Scan for the cell matching the given text and deliver its (x, y) coordinate at center. 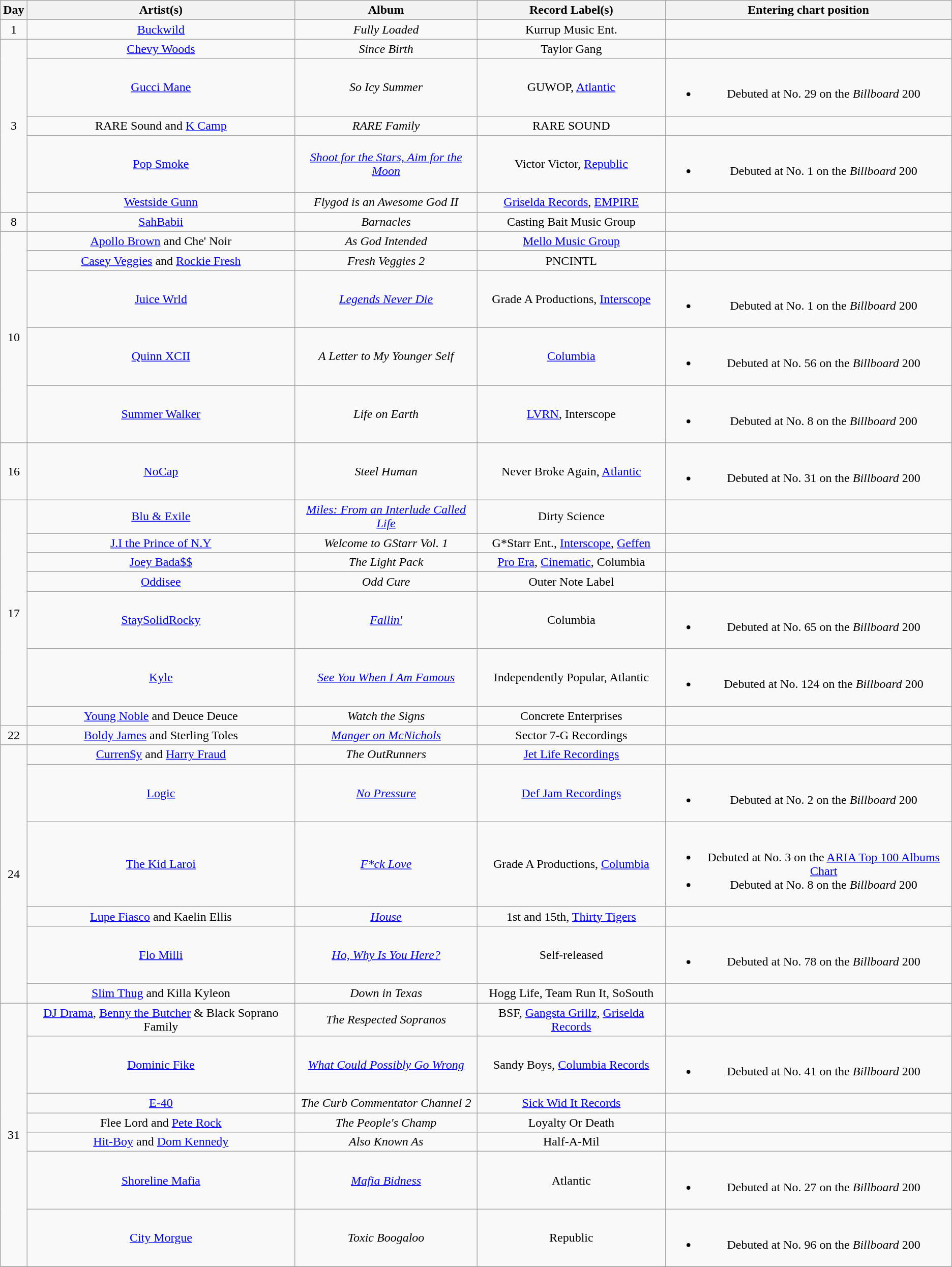
Record Label(s) (572, 10)
Sandy Boys, Columbia Records (572, 1065)
A Letter to My Younger Self (386, 356)
Kurrup Music Ent. (572, 29)
Def Jam Recordings (572, 793)
City Morgue (161, 1238)
Day (14, 10)
G*Starr Ent., Interscope, Geffen (572, 543)
Watch the Signs (386, 716)
Victor Victor, Republic (572, 164)
Joey Bada$$ (161, 562)
E-40 (161, 1103)
Odd Cure (386, 582)
Taylor Gang (572, 49)
Juice Wrld (161, 299)
NoCap (161, 472)
Young Noble and Deuce Deuce (161, 716)
F*ck Love (386, 864)
Life on Earth (386, 414)
Debuted at No. 56 on the Billboard 200 (809, 356)
The Curb Commentator Channel 2 (386, 1103)
SahBabii (161, 222)
Pop Smoke (161, 164)
House (386, 916)
RARE Sound and K Camp (161, 126)
GUWOP, Atlantic (572, 87)
Grade A Productions, Columbia (572, 864)
DJ Drama, Benny the Butcher & Black Soprano Family (161, 1019)
Flygod is an Awesome God II (386, 202)
Self-released (572, 955)
Westside Gunn (161, 202)
Debuted at No. 41 on the Billboard 200 (809, 1065)
Jet Life Recordings (572, 755)
Miles: From an Interlude Called Life (386, 517)
Atlantic (572, 1181)
Debuted at No. 3 on the ARIA Top 100 Albums ChartDebuted at No. 8 on the Billboard 200 (809, 864)
Oddisee (161, 582)
Debuted at No. 124 on the Billboard 200 (809, 677)
22 (14, 735)
No Pressure (386, 793)
Quinn XCII (161, 356)
3 (14, 126)
Sick Wid It Records (572, 1103)
J.I the Prince of N.Y (161, 543)
So Icy Summer (386, 87)
Debuted at No. 8 on the Billboard 200 (809, 414)
Barnacles (386, 222)
StaySolidRocky (161, 620)
Logic (161, 793)
Grade A Productions, Interscope (572, 299)
Shoreline Mafia (161, 1181)
Steel Human (386, 472)
Flo Milli (161, 955)
Boldy James and Sterling Toles (161, 735)
The Respected Sopranos (386, 1019)
Never Broke Again, Atlantic (572, 472)
Pro Era, Cinematic, Columbia (572, 562)
The Kid Laroi (161, 864)
Album (386, 10)
Debuted at No. 27 on the Billboard 200 (809, 1181)
The Light Pack (386, 562)
Debuted at No. 96 on the Billboard 200 (809, 1238)
Debuted at No. 78 on the Billboard 200 (809, 955)
Fully Loaded (386, 29)
Half-A-Mil (572, 1142)
Also Known As (386, 1142)
Debuted at No. 29 on the Billboard 200 (809, 87)
See You When I Am Famous (386, 677)
16 (14, 472)
Chevy Woods (161, 49)
Slim Thug and Killa Kyleon (161, 993)
Outer Note Label (572, 582)
Debuted at No. 65 on the Billboard 200 (809, 620)
31 (14, 1134)
The OutRunners (386, 755)
Mafia Bidness (386, 1181)
Gucci Mane (161, 87)
What Could Possibly Go Wrong (386, 1065)
Buckwild (161, 29)
Debuted at No. 31 on the Billboard 200 (809, 472)
Artist(s) (161, 10)
Toxic Boogaloo (386, 1238)
Since Birth (386, 49)
Apollo Brown and Che' Noir (161, 241)
Lupe Fiasco and Kaelin Ellis (161, 916)
The People's Champ (386, 1123)
Flee Lord and Pete Rock (161, 1123)
24 (14, 873)
PNCINTL (572, 260)
LVRN, Interscope (572, 414)
17 (14, 613)
Dirty Science (572, 517)
Blu & Exile (161, 517)
Entering chart position (809, 10)
Fallin' (386, 620)
Legends Never Die (386, 299)
Concrete Enterprises (572, 716)
Independently Popular, Atlantic (572, 677)
Casey Veggies and Rockie Fresh (161, 260)
10 (14, 337)
Curren$y and Harry Fraud (161, 755)
RARE SOUND (572, 126)
As God Intended (386, 241)
Hogg Life, Team Run It, SoSouth (572, 993)
Ho, Why Is You Here? (386, 955)
Kyle (161, 677)
Mello Music Group (572, 241)
Loyalty Or Death (572, 1123)
Manger on McNichols (386, 735)
Welcome to GStarr Vol. 1 (386, 543)
Sector 7-G Recordings (572, 735)
Shoot for the Stars, Aim for the Moon (386, 164)
Fresh Veggies 2 (386, 260)
Griselda Records, EMPIRE (572, 202)
8 (14, 222)
Republic (572, 1238)
Debuted at No. 2 on the Billboard 200 (809, 793)
Hit-Boy and Dom Kennedy (161, 1142)
RARE Family (386, 126)
1st and 15th, Thirty Tigers (572, 916)
Casting Bait Music Group (572, 222)
Down in Texas (386, 993)
Summer Walker (161, 414)
Dominic Fike (161, 1065)
BSF, Gangsta Grillz, Griselda Records (572, 1019)
1 (14, 29)
